Return (x, y) of the center of cell containing provided text 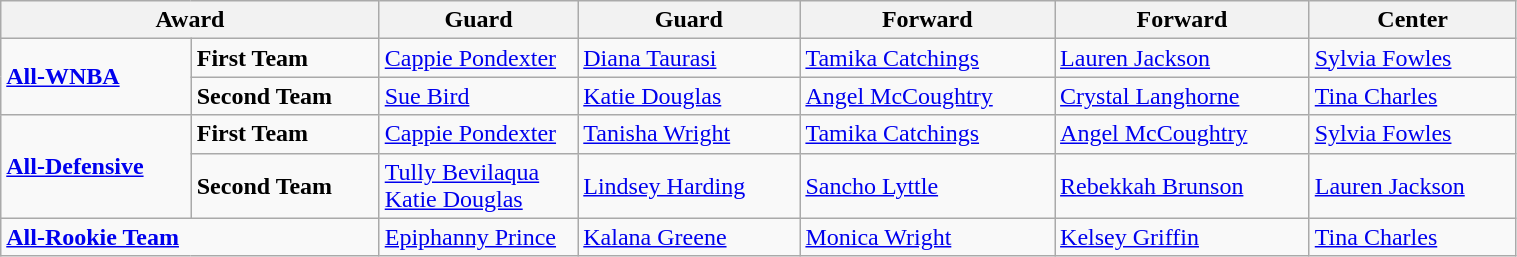
All-Rookie Team (190, 237)
All-WNBA (96, 77)
Lindsey Harding (689, 186)
Katie Douglas (689, 96)
Epiphanny Prince (478, 237)
Rebekkah Brunson (1182, 186)
All-Defensive (96, 166)
Sancho Lyttle (928, 186)
Crystal Langhorne (1182, 96)
Sue Bird (478, 96)
Kalana Greene (689, 237)
Award (190, 20)
Kelsey Griffin (1182, 237)
Tully BevilaquaKatie Douglas (478, 186)
Diana Taurasi (689, 58)
Tanisha Wright (689, 134)
Monica Wright (928, 237)
Center (1412, 20)
